Return the [X, Y] coordinate for the center point of the cell that contains the specified text.  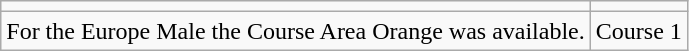
Course 1 [638, 31]
For the Europe Male the Course Area Orange was available. [296, 31]
